Find where the given text appears and provide that cell's center as [x, y] coordinate. 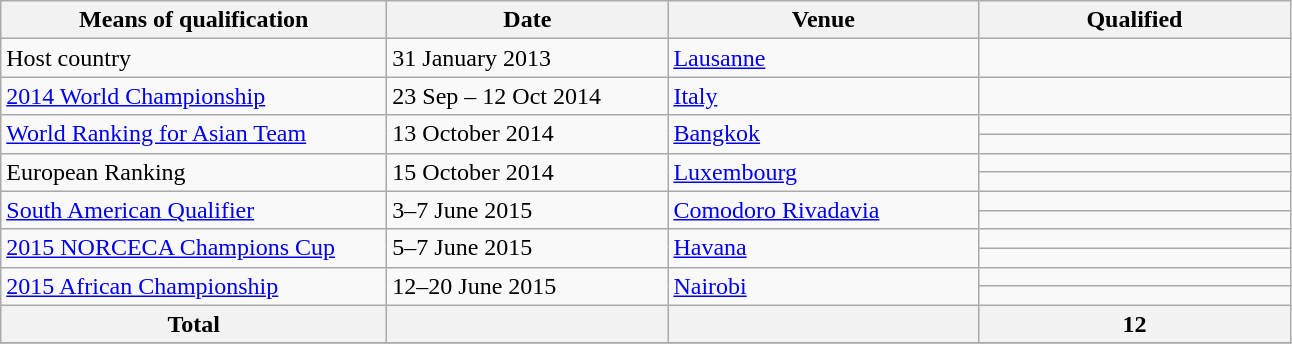
15 October 2014 [528, 172]
Italy [824, 96]
5–7 June 2015 [528, 248]
European Ranking [194, 172]
3–7 June 2015 [528, 210]
23 Sep – 12 Oct 2014 [528, 96]
Bangkok [824, 134]
Host country [194, 58]
12 [1134, 324]
Venue [824, 20]
31 January 2013 [528, 58]
South American Qualifier [194, 210]
Date [528, 20]
Lausanne [824, 58]
2015 African Championship [194, 286]
12–20 June 2015 [528, 286]
2014 World Championship [194, 96]
World Ranking for Asian Team [194, 134]
Luxembourg [824, 172]
Nairobi [824, 286]
Comodoro Rivadavia [824, 210]
Means of qualification [194, 20]
Qualified [1134, 20]
Total [194, 324]
2015 NORCECA Champions Cup [194, 248]
Havana [824, 248]
13 October 2014 [528, 134]
